From the cell containing the given text, extract its center point as (X, Y) coordinate. 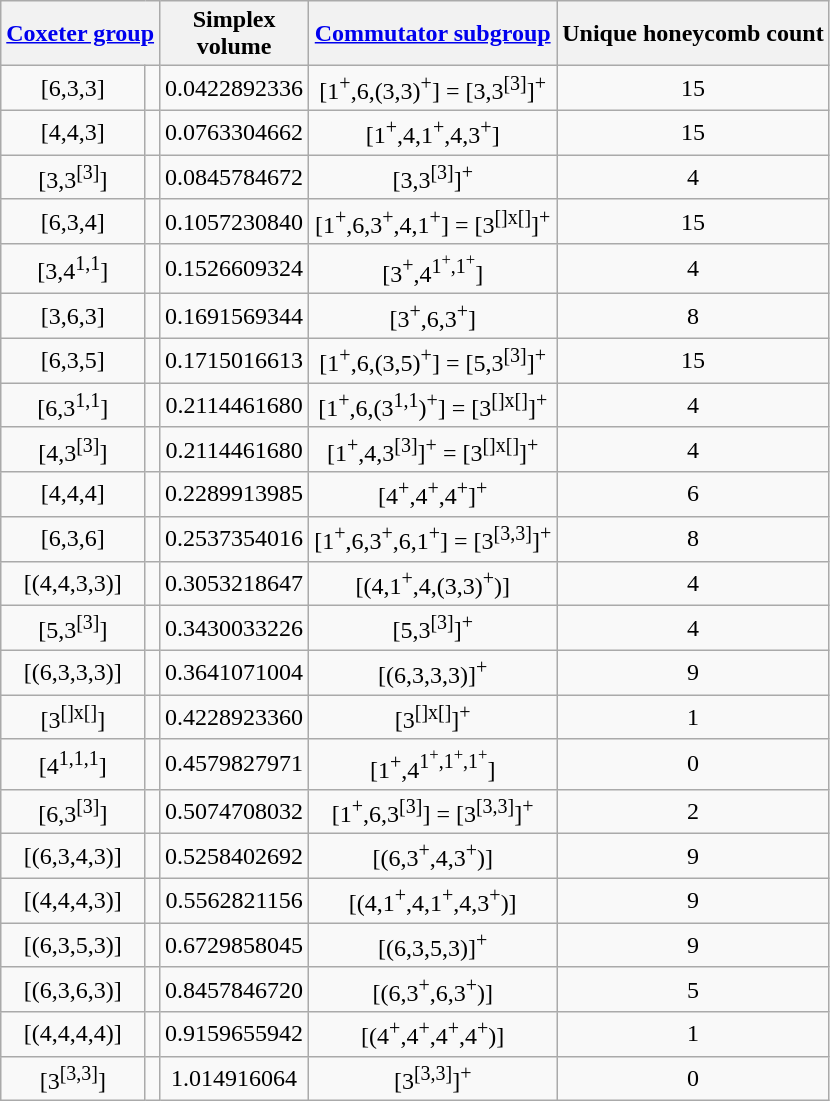
0.5258402692 (234, 856)
[(4,4,4,3)] (73, 900)
Unique honeycomb count (693, 34)
0.0422892336 (234, 88)
0.0763304662 (234, 132)
0.5562821156 (234, 900)
[1+,6,(31,1)+] = [3[]x[]]+ (433, 406)
[1+,6,3[3]] = [3[3,3]]+ (433, 812)
0.1691569344 (234, 316)
[(6,3,3,3)] (73, 672)
0.9159655942 (234, 1034)
5 (693, 990)
0.1715016613 (234, 360)
[(6,3,5,3)]+ (433, 946)
Commutator subgroup (433, 34)
[1+,41+,1+,1+] (433, 764)
[(4,4,4,4)] (73, 1034)
Coxeter group (80, 34)
0.4228923360 (234, 718)
[6,3,4] (73, 222)
0.1526609324 (234, 269)
[6,3,3] (73, 88)
0.3430033226 (234, 628)
[(6,3,5,3)] (73, 946)
[3+,41+,1+] (433, 269)
[3,3[3]]+ (433, 178)
[3,41,1] (73, 269)
[3,3[3]] (73, 178)
[(4,1+,4,(3,3)+)] (433, 584)
[1+,6,(3,3)+] = [3,3[3]]+ (433, 88)
0.6729858045 (234, 946)
1.014916064 (234, 1078)
0.1057230840 (234, 222)
[(6,3+,4,3+)] (433, 856)
[5,3[3]]+ (433, 628)
[1+,6,3+,4,1+] = [3[]x[]]+ (433, 222)
Simplexvolume (234, 34)
[3+,6,3+] (433, 316)
[(6,3,6,3)] (73, 990)
[6,3,5] (73, 360)
[(6,3,4,3)] (73, 856)
[3[3,3]] (73, 1078)
[(4+,4+,4+,4+)] (433, 1034)
0.3641071004 (234, 672)
[3[]x[]]+ (433, 718)
[4,3[3]] (73, 450)
[(4,4,3,3)] (73, 584)
[(4,1+,4,1+,4,3+)] (433, 900)
[4+,4+,4+]+ (433, 494)
[1+,4,3[3]]+ = [3[]x[]]+ (433, 450)
[3[]x[]] (73, 718)
[1+,6,(3,5)+] = [5,3[3]]+ (433, 360)
[1+,6,3+,6,1+] = [3[3,3]]+ (433, 540)
[3[3,3]]+ (433, 1078)
0.5074708032 (234, 812)
[(6,3+,6,3+)] (433, 990)
[3,6,3] (73, 316)
[5,3[3]] (73, 628)
[6,3[3]] (73, 812)
0.0845784672 (234, 178)
[4,4,3] (73, 132)
0.2289913985 (234, 494)
[6,31,1] (73, 406)
0.2537354016 (234, 540)
2 (693, 812)
0.8457846720 (234, 990)
[(6,3,3,3)]+ (433, 672)
0.3053218647 (234, 584)
[6,3,6] (73, 540)
[41,1,1] (73, 764)
[4,4,4] (73, 494)
6 (693, 494)
0.4579827971 (234, 764)
[1+,4,1+,4,3+] (433, 132)
